Detect which cell encompasses the target text, then output its (x, y) center coordinate. 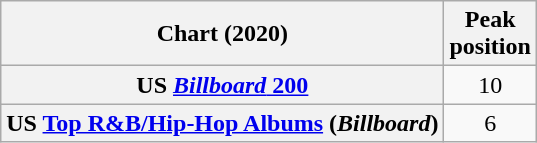
Peakposition (490, 34)
US Top R&B/Hip-Hop Albums (Billboard) (222, 123)
US Billboard 200 (222, 85)
6 (490, 123)
10 (490, 85)
Chart (2020) (222, 34)
